Find where the given text appears and provide that cell's center as (X, Y) coordinate. 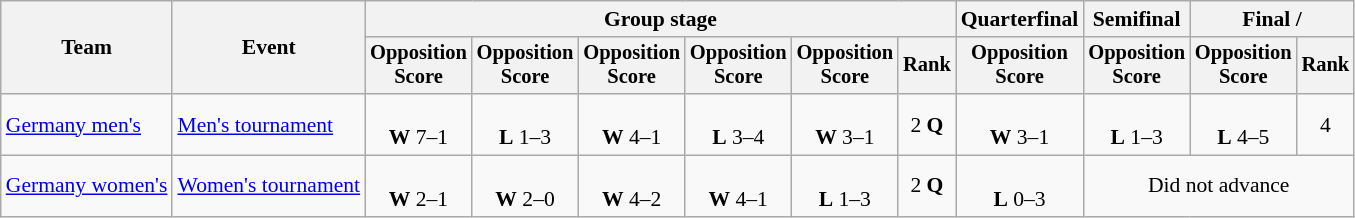
Event (268, 48)
4 (1326, 124)
Germany women's (87, 186)
W 2–1 (418, 186)
Germany men's (87, 124)
Quarterfinal (1020, 19)
Team (87, 48)
L 4–5 (1244, 124)
Semifinal (1136, 19)
W 4–2 (632, 186)
Final / (1272, 19)
Men's tournament (268, 124)
Group stage (660, 19)
Women's tournament (268, 186)
W 2–0 (526, 186)
L 0–3 (1020, 186)
L 3–4 (738, 124)
W 7–1 (418, 124)
Did not advance (1218, 186)
